Return the (X, Y) coordinate for the center point of the cell that contains the specified text.  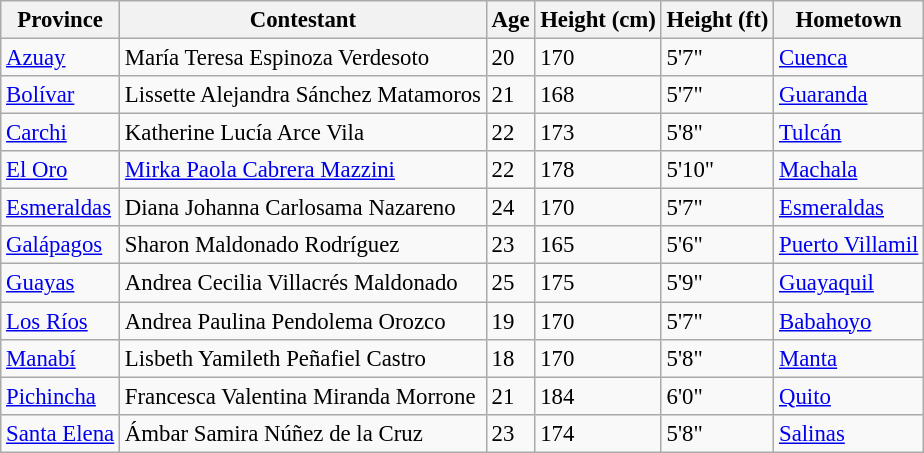
Province (60, 20)
Guayaquil (849, 283)
Lisbeth Yamileth Peñafiel Castro (304, 358)
Guayas (60, 283)
174 (598, 433)
Diana Johanna Carlosama Nazareno (304, 208)
Height (cm) (598, 20)
Ámbar Samira Núñez de la Cruz (304, 433)
Manabí (60, 358)
175 (598, 283)
5'6" (717, 245)
Lissette Alejandra Sánchez Matamoros (304, 95)
24 (510, 208)
Salinas (849, 433)
178 (598, 170)
Azuay (60, 58)
Manta (849, 358)
173 (598, 133)
6'0" (717, 396)
Carchi (60, 133)
5'10" (717, 170)
Pichincha (60, 396)
Tulcán (849, 133)
Quito (849, 396)
Machala (849, 170)
Height (ft) (717, 20)
El Oro (60, 170)
Mirka Paola Cabrera Mazzini (304, 170)
María Teresa Espinoza Verdesoto (304, 58)
Andrea Cecilia Villacrés Maldonado (304, 283)
25 (510, 283)
19 (510, 321)
Age (510, 20)
184 (598, 396)
Guaranda (849, 95)
Babahoyo (849, 321)
Sharon Maldonado Rodríguez (304, 245)
Hometown (849, 20)
Santa Elena (60, 433)
Los Ríos (60, 321)
18 (510, 358)
Francesca Valentina Miranda Morrone (304, 396)
Puerto Villamil (849, 245)
Katherine Lucía Arce Vila (304, 133)
Galápagos (60, 245)
Cuenca (849, 58)
168 (598, 95)
Andrea Paulina Pendolema Orozco (304, 321)
20 (510, 58)
Contestant (304, 20)
165 (598, 245)
Bolívar (60, 95)
5'9" (717, 283)
